Scan for the cell matching the given text and deliver its [X, Y] coordinate at center. 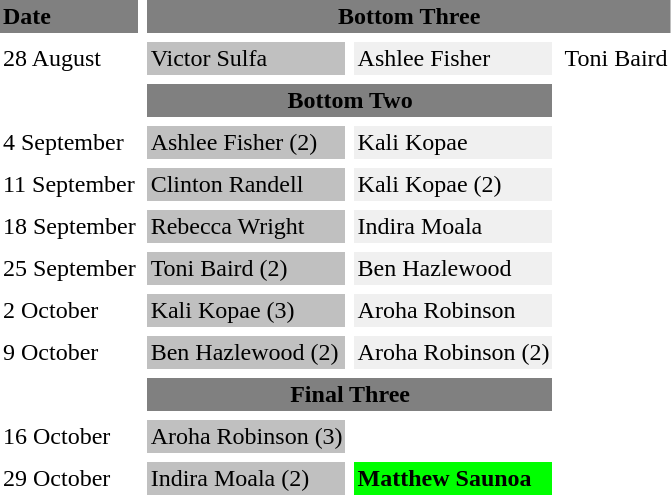
Matthew Saunoa [454, 478]
Clinton Randell [247, 184]
Indira Moala [454, 226]
Kali Kopae (3) [247, 310]
Toni Baird (2) [247, 268]
9 October [70, 352]
25 September [70, 268]
11 September [70, 184]
Toni Baird [616, 58]
18 September [70, 226]
Date [70, 16]
Aroha Robinson (3) [247, 436]
Rebecca Wright [247, 226]
29 October [70, 478]
Kali Kopae [454, 142]
Indira Moala (2) [247, 478]
Final Three [350, 394]
28 August [70, 58]
4 September [70, 142]
Ben Hazlewood (2) [247, 352]
Victor Sulfa [247, 58]
2 October [70, 310]
Ashlee Fisher [454, 58]
Aroha Robinson [454, 310]
16 October [70, 436]
Ashlee Fisher (2) [247, 142]
Kali Kopae (2) [454, 184]
Bottom Three [410, 16]
Aroha Robinson (2) [454, 352]
Bottom Two [350, 100]
Ben Hazlewood [454, 268]
